From the cell containing the given text, extract its center point as (x, y) coordinate. 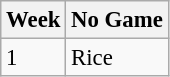
Week (34, 20)
No Game (117, 20)
Rice (117, 58)
1 (34, 58)
